From the cell containing the given text, extract its center point as [X, Y] coordinate. 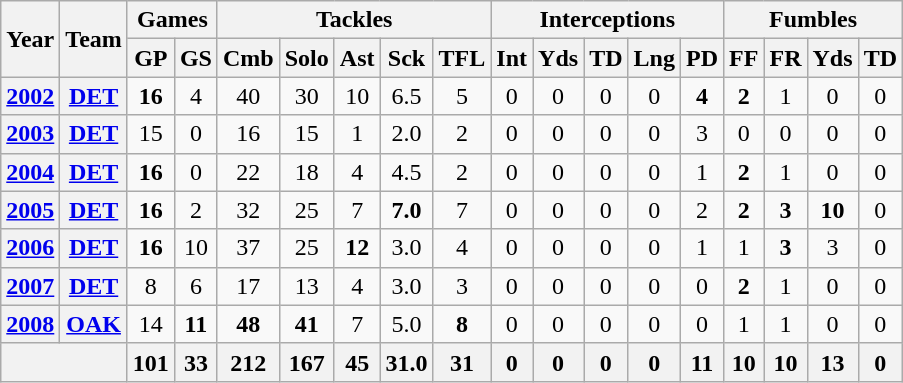
2.0 [406, 134]
OAK [94, 324]
TFL [462, 58]
2005 [30, 210]
FR [786, 58]
22 [248, 172]
32 [248, 210]
2007 [30, 286]
Cmb [248, 58]
2003 [30, 134]
7.0 [406, 210]
GP [150, 58]
GS [196, 58]
Ast [357, 58]
Games [172, 20]
Lng [654, 58]
PD [702, 58]
12 [357, 248]
Int [512, 58]
Tackles [354, 20]
48 [248, 324]
5.0 [406, 324]
41 [306, 324]
18 [306, 172]
167 [306, 362]
Fumbles [814, 20]
Solo [306, 58]
Sck [406, 58]
31 [462, 362]
Team [94, 39]
2006 [30, 248]
31.0 [406, 362]
212 [248, 362]
45 [357, 362]
5 [462, 96]
Year [30, 39]
30 [306, 96]
40 [248, 96]
4.5 [406, 172]
6.5 [406, 96]
14 [150, 324]
2008 [30, 324]
FF [744, 58]
2002 [30, 96]
6 [196, 286]
101 [150, 362]
37 [248, 248]
17 [248, 286]
Interceptions [608, 20]
2004 [30, 172]
33 [196, 362]
